Detect which cell encompasses the target text, then output its (X, Y) center coordinate. 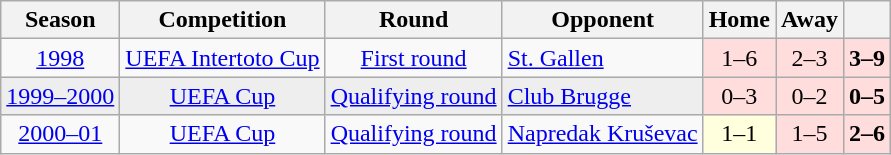
1999–2000 (60, 96)
1–1 (739, 134)
Club Brugge (602, 96)
0–2 (810, 96)
Competition (222, 20)
0–5 (866, 96)
2–3 (810, 58)
Season (60, 20)
UEFA Intertoto Cup (222, 58)
2000–01 (60, 134)
1–5 (810, 134)
0–3 (739, 96)
First round (414, 58)
Home (739, 20)
1–6 (739, 58)
Away (810, 20)
Round (414, 20)
2–6 (866, 134)
St. Gallen (602, 58)
3–9 (866, 58)
1998 (60, 58)
Napredak Kruševac (602, 134)
Opponent (602, 20)
